Provide the [X, Y] coordinate of the cell's center where the given text is located.  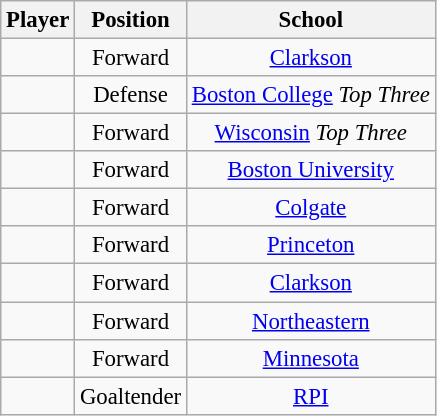
Minnesota [310, 358]
Position [131, 20]
Wisconsin Top Three [310, 133]
Boston College Top Three [310, 95]
Boston University [310, 170]
Northeastern [310, 321]
Player [38, 20]
Defense [131, 95]
School [310, 20]
Colgate [310, 208]
RPI [310, 396]
Goaltender [131, 396]
Princeton [310, 245]
